Scan for the cell matching the given text and deliver its (X, Y) coordinate at center. 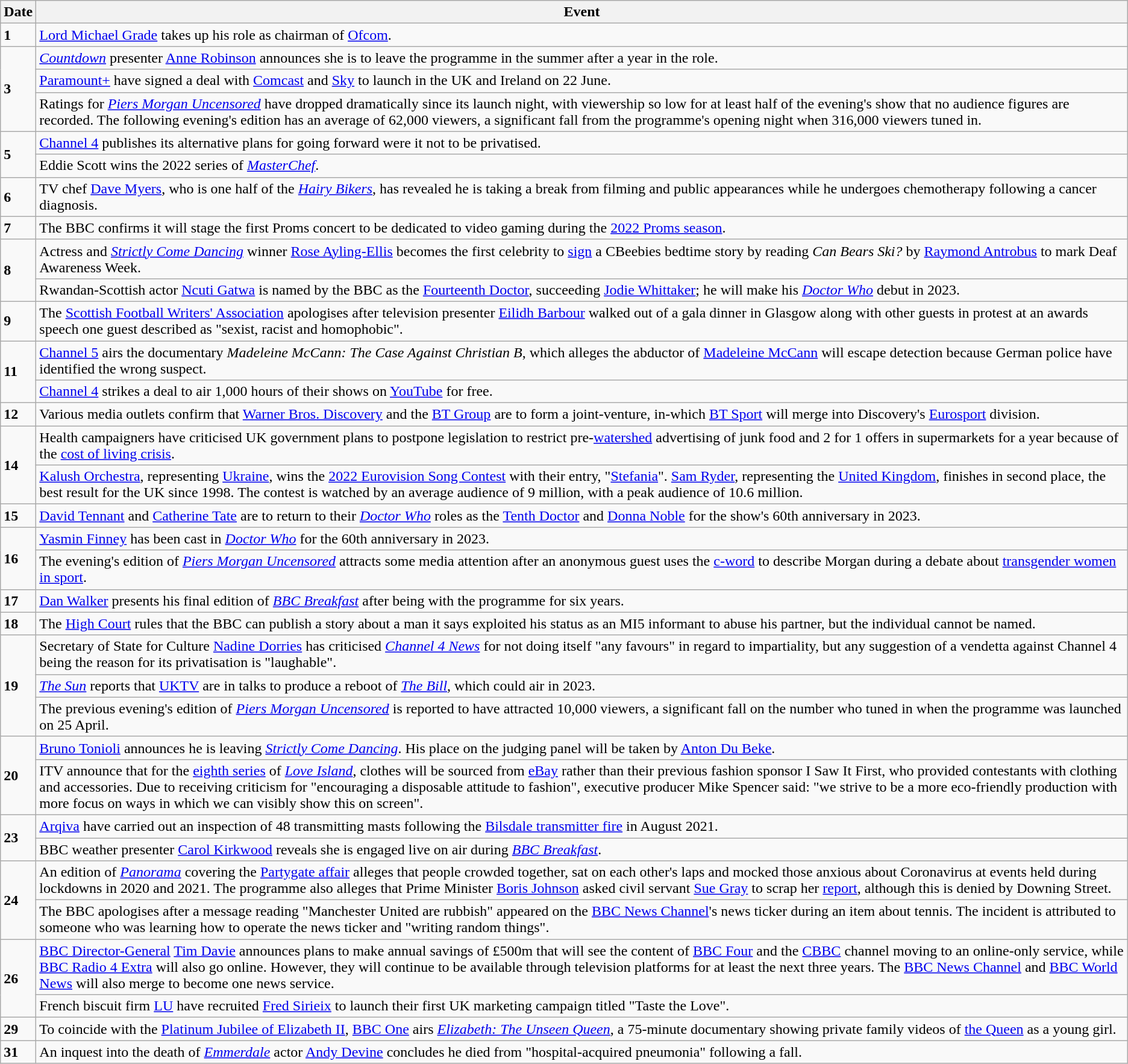
Event (582, 12)
20 (18, 775)
The Sun reports that UKTV are in talks to produce a reboot of The Bill, which could air in 2023. (582, 686)
26 (18, 978)
6 (18, 196)
Paramount+ have signed a deal with Comcast and Sky to launch in the UK and Ireland on 22 June. (582, 81)
17 (18, 601)
29 (18, 1029)
14 (18, 465)
David Tennant and Catherine Tate are to return to their Doctor Who roles as the Tenth Doctor and Donna Noble for the show's 60th anniversary in 2023. (582, 516)
3 (18, 89)
The BBC confirms it will stage the first Proms concert to be dedicated to video gaming during the 2022 Proms season. (582, 228)
Arqiva have carried out an inspection of 48 transmitting masts following the Bilsdale transmitter fire in August 2021. (582, 826)
19 (18, 686)
18 (18, 624)
Channel 4 strikes a deal to air 1,000 hours of their shows on YouTube for free. (582, 392)
31 (18, 1052)
Lord Michael Grade takes up his role as chairman of Ofcom. (582, 35)
8 (18, 270)
12 (18, 415)
BBC weather presenter Carol Kirkwood reveals she is engaged live on air during BBC Breakfast. (582, 849)
5 (18, 154)
11 (18, 372)
French biscuit firm LU have recruited Fred Sirieix to launch their first UK marketing campaign titled "Taste the Love". (582, 1006)
1 (18, 35)
15 (18, 516)
24 (18, 900)
An inquest into the death of Emmerdale actor Andy Devine concludes he died from "hospital-acquired pneumonia" following a fall. (582, 1052)
16 (18, 558)
Yasmin Finney has been cast in Doctor Who for the 60th anniversary in 2023. (582, 539)
Countdown presenter Anne Robinson announces she is to leave the programme in the summer after a year in the role. (582, 58)
23 (18, 837)
7 (18, 228)
Channel 4 publishes its alternative plans for going forward were it not to be privatised. (582, 143)
Eddie Scott wins the 2022 series of MasterChef. (582, 166)
9 (18, 321)
Bruno Tonioli announces he is leaving Strictly Come Dancing. His place on the judging panel will be taken by Anton Du Beke. (582, 748)
Date (18, 12)
Dan Walker presents his final edition of BBC Breakfast after being with the programme for six years. (582, 601)
